Locate the cell with the specified text and output its [X, Y] center coordinate. 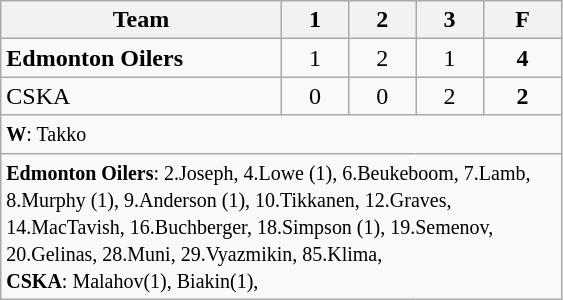
F [522, 20]
W: Takko [282, 134]
4 [522, 58]
Team [141, 20]
3 [450, 20]
CSKA [141, 96]
Edmonton Oilers [141, 58]
